From the cell containing the given text, extract its center point as [X, Y] coordinate. 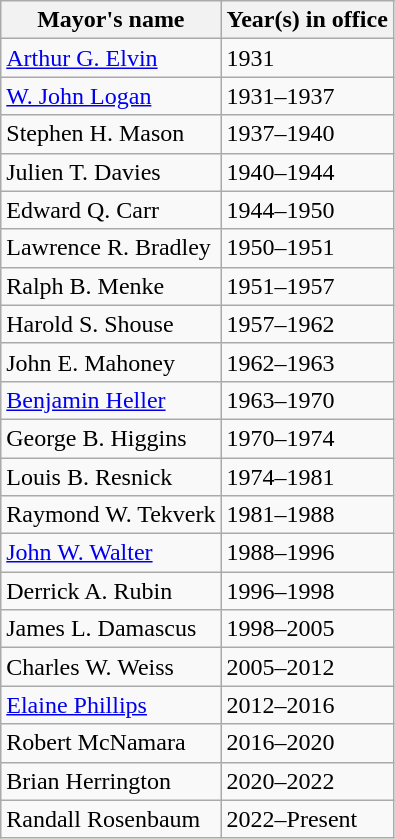
John W. Walter [111, 553]
1988–1996 [307, 553]
John E. Mahoney [111, 362]
Elaine Phillips [111, 705]
W. John Logan [111, 96]
1981–1988 [307, 515]
2012–2016 [307, 705]
Brian Herrington [111, 781]
James L. Damascus [111, 629]
Stephen H. Mason [111, 134]
1998–2005 [307, 629]
1970–1974 [307, 438]
1937–1940 [307, 134]
Ralph B. Menke [111, 286]
1940–1944 [307, 172]
1957–1962 [307, 324]
1962–1963 [307, 362]
Year(s) in office [307, 20]
Robert McNamara [111, 743]
Mayor's name [111, 20]
Lawrence R. Bradley [111, 248]
1931 [307, 58]
1974–1981 [307, 477]
Edward Q. Carr [111, 210]
1963–1970 [307, 400]
1944–1950 [307, 210]
2016–2020 [307, 743]
Benjamin Heller [111, 400]
2020–2022 [307, 781]
George B. Higgins [111, 438]
Charles W. Weiss [111, 667]
Randall Rosenbaum [111, 819]
Louis B. Resnick [111, 477]
Arthur G. Elvin [111, 58]
Harold S. Shouse [111, 324]
Julien T. Davies [111, 172]
1951–1957 [307, 286]
1950–1951 [307, 248]
2005–2012 [307, 667]
2022–Present [307, 819]
Raymond W. Tekverk [111, 515]
Derrick A. Rubin [111, 591]
1996–1998 [307, 591]
1931–1937 [307, 96]
